Provide the (X, Y) coordinate of the cell's center where the given text is located.  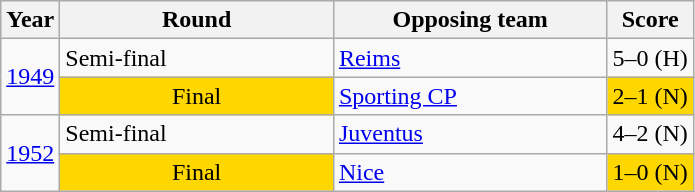
Year (30, 20)
5–0 (H) (650, 58)
Nice (470, 172)
1–0 (N) (650, 172)
Juventus (470, 134)
Round (197, 20)
1949 (30, 77)
Score (650, 20)
Opposing team (470, 20)
2–1 (N) (650, 96)
Sporting CP (470, 96)
4–2 (N) (650, 134)
1952 (30, 153)
Reims (470, 58)
